Find where the given text appears and provide that cell's center as [x, y] coordinate. 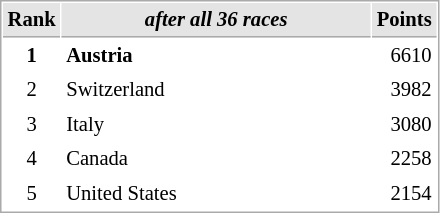
Canada [216, 158]
Rank [32, 20]
United States [216, 194]
3982 [404, 90]
3080 [404, 124]
6610 [404, 56]
3 [32, 124]
after all 36 races [216, 20]
5 [32, 194]
Points [404, 20]
Italy [216, 124]
1 [32, 56]
2258 [404, 158]
Switzerland [216, 90]
4 [32, 158]
2 [32, 90]
Austria [216, 56]
2154 [404, 194]
